Provide the (X, Y) coordinate of the cell's center where the given text is located.  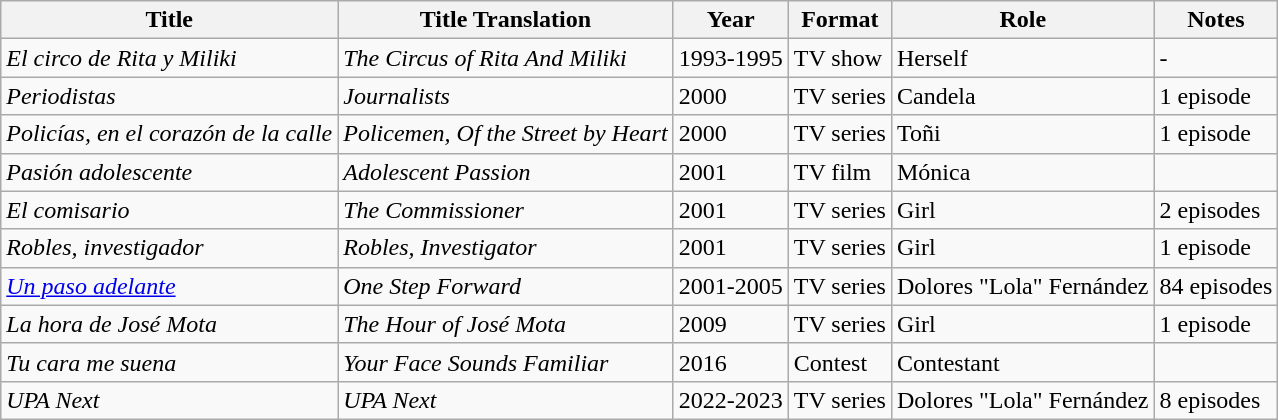
TV film (840, 172)
Title (170, 20)
1993-1995 (730, 58)
2001-2005 (730, 286)
8 episodes (1216, 400)
2009 (730, 324)
Policías, en el corazón de la calle (170, 134)
Tu cara me suena (170, 362)
The Commissioner (506, 210)
Candela (1022, 96)
The Circus of Rita And Miliki (506, 58)
El circo de Rita y Miliki (170, 58)
Periodistas (170, 96)
Pasión adolescente (170, 172)
2022-2023 (730, 400)
La hora de José Mota (170, 324)
Year (730, 20)
- (1216, 58)
Toñi (1022, 134)
Format (840, 20)
Herself (1022, 58)
2016 (730, 362)
Title Translation (506, 20)
Robles, investigador (170, 248)
2 episodes (1216, 210)
Journalists (506, 96)
TV show (840, 58)
El comisario (170, 210)
Contestant (1022, 362)
Role (1022, 20)
Robles, Investigator (506, 248)
Mónica (1022, 172)
One Step Forward (506, 286)
Un paso adelante (170, 286)
84 episodes (1216, 286)
Notes (1216, 20)
Policemen, Of the Street by Heart (506, 134)
Contest (840, 362)
The Hour of José Mota (506, 324)
Adolescent Passion (506, 172)
Your Face Sounds Familiar (506, 362)
